Identify which cell holds the provided text, then report its (x, y) central coordinate. 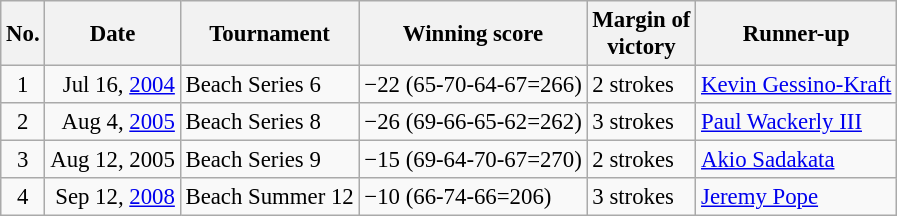
−10 (66-74-66=206) (473, 197)
Beach Series 8 (270, 122)
Jeremy Pope (796, 197)
Winning score (473, 34)
No. (23, 34)
Margin ofvictory (642, 34)
Akio Sadakata (796, 160)
Tournament (270, 34)
1 (23, 85)
Kevin Gessino-Kraft (796, 85)
Beach Series 9 (270, 160)
Beach Series 6 (270, 85)
Beach Summer 12 (270, 197)
2 (23, 122)
4 (23, 197)
−22 (65-70-64-67=266) (473, 85)
Paul Wackerly III (796, 122)
Aug 4, 2005 (112, 122)
Jul 16, 2004 (112, 85)
3 (23, 160)
−15 (69-64-70-67=270) (473, 160)
Date (112, 34)
−26 (69-66-65-62=262) (473, 122)
Runner-up (796, 34)
Aug 12, 2005 (112, 160)
Sep 12, 2008 (112, 197)
